Return (X, Y) of the center of cell containing provided text 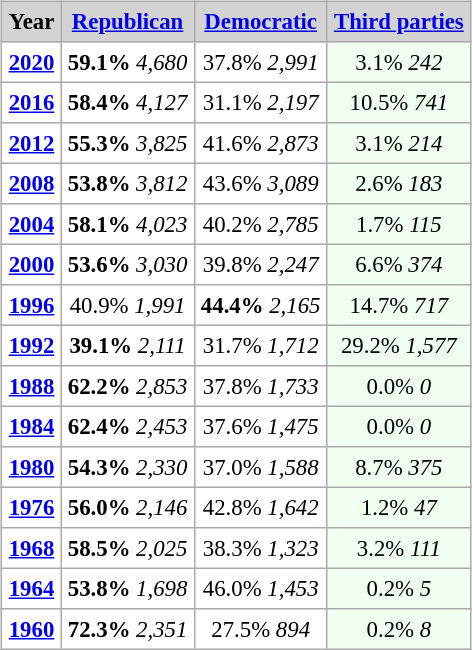
1992 (32, 346)
58.4% 4,127 (128, 103)
53.6% 3,030 (128, 265)
37.6% 1,475 (260, 427)
59.1% 4,680 (128, 62)
54.3% 2,330 (128, 467)
Republican (128, 22)
1976 (32, 508)
62.4% 2,453 (128, 427)
6.6% 374 (398, 265)
2004 (32, 224)
Third parties (398, 22)
62.2% 2,853 (128, 386)
0.2% 8 (398, 629)
2012 (32, 143)
42.8% 1,642 (260, 508)
3.1% 242 (398, 62)
1960 (32, 629)
1.2% 47 (398, 508)
37.0% 1,588 (260, 467)
38.3% 1,323 (260, 548)
39.1% 2,111 (128, 346)
2008 (32, 184)
2.6% 183 (398, 184)
1968 (32, 548)
1988 (32, 386)
Year (32, 22)
53.8% 3,812 (128, 184)
31.1% 2,197 (260, 103)
58.1% 4,023 (128, 224)
46.0% 1,453 (260, 589)
27.5% 894 (260, 629)
14.7% 717 (398, 305)
72.3% 2,351 (128, 629)
29.2% 1,577 (398, 346)
8.7% 375 (398, 467)
44.4% 2,165 (260, 305)
1964 (32, 589)
40.2% 2,785 (260, 224)
Democratic (260, 22)
37.8% 2,991 (260, 62)
3.1% 214 (398, 143)
31.7% 1,712 (260, 346)
2000 (32, 265)
2020 (32, 62)
3.2% 111 (398, 548)
56.0% 2,146 (128, 508)
1984 (32, 427)
1996 (32, 305)
0.2% 5 (398, 589)
41.6% 2,873 (260, 143)
10.5% 741 (398, 103)
43.6% 3,089 (260, 184)
1980 (32, 467)
58.5% 2,025 (128, 548)
39.8% 2,247 (260, 265)
40.9% 1,991 (128, 305)
2016 (32, 103)
53.8% 1,698 (128, 589)
55.3% 3,825 (128, 143)
1.7% 115 (398, 224)
37.8% 1,733 (260, 386)
